Output the [x, y] coordinate of the center of the cell containing the given text.  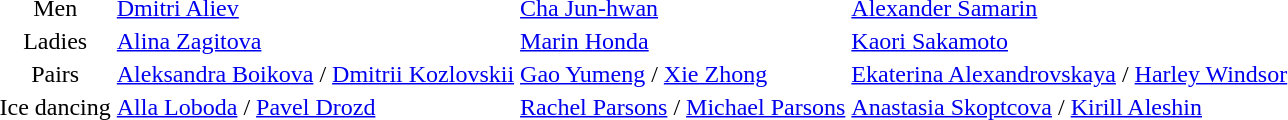
Aleksandra Boikova / Dmitrii Kozlovskii [315, 74]
Gao Yumeng / Xie Zhong [683, 74]
Alina Zagitova [315, 41]
Marin Honda [683, 41]
